Return [X, Y] of the center of cell containing provided text 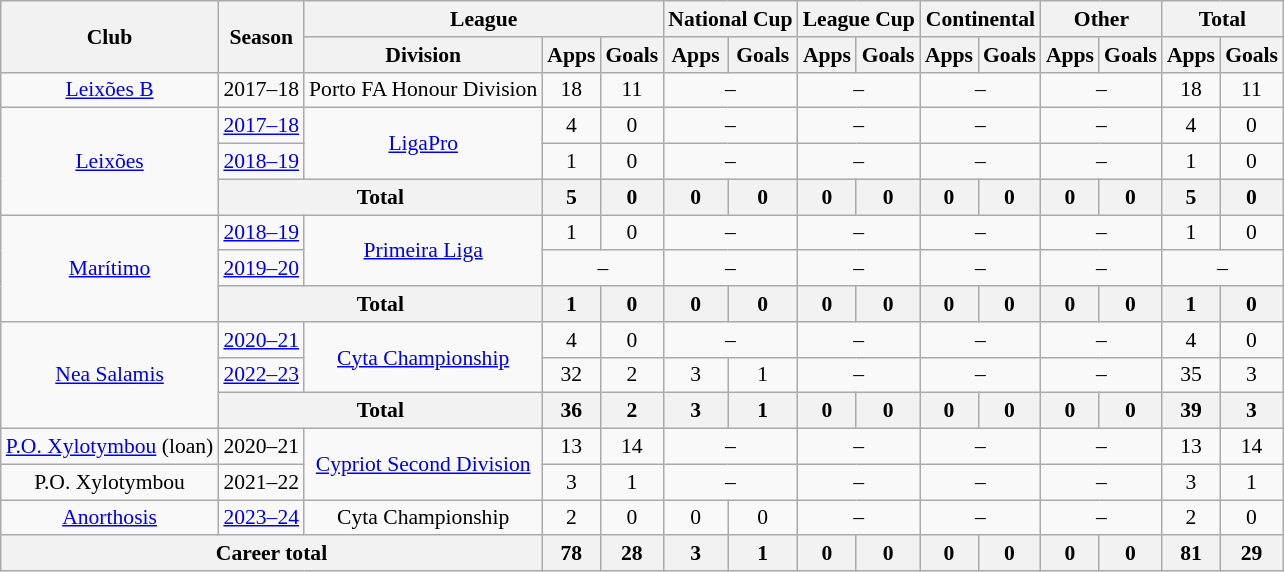
Continental [980, 19]
Nea Salamis [110, 376]
Anorthosis [110, 518]
Primeira Liga [423, 250]
LigaPro [423, 144]
32 [571, 375]
National Cup [730, 19]
39 [1191, 411]
League [484, 19]
2021–22 [261, 482]
28 [632, 554]
29 [1252, 554]
Marítimo [110, 268]
Leixões B [110, 90]
P.O. Xylotymbou [110, 482]
2022–23 [261, 375]
Cypriot Second Division [423, 464]
Other [1102, 19]
Club [110, 36]
Season [261, 36]
81 [1191, 554]
2019–20 [261, 269]
League Cup [859, 19]
35 [1191, 375]
Career total [272, 554]
Division [423, 55]
78 [571, 554]
2023–24 [261, 518]
Leixões [110, 162]
Porto FA Honour Division [423, 90]
36 [571, 411]
P.O. Xylotymbou (loan) [110, 447]
